Locate the cell with the specified text and output its (x, y) center coordinate. 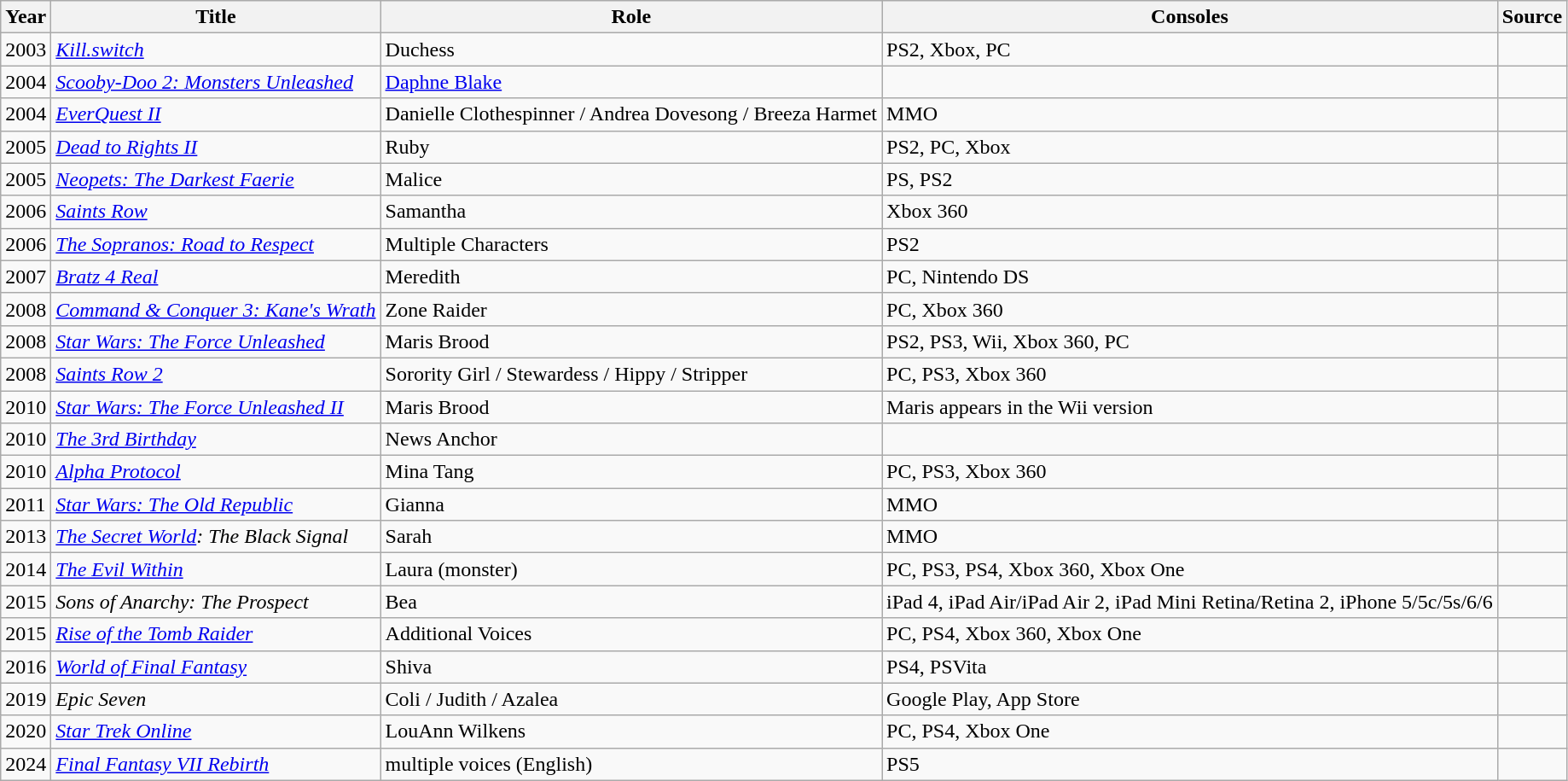
2003 (26, 50)
PC, Xbox 360 (1190, 309)
News Anchor (631, 440)
Neopets: The Darkest Faerie (216, 179)
Duchess (631, 50)
Ruby (631, 147)
Samantha (631, 212)
Scooby-Doo 2: Monsters Unleashed (216, 82)
PS2, PS3, Wii, Xbox 360, PC (1190, 341)
PC, PS4, Xbox 360, Xbox One (1190, 634)
multiple voices (English) (631, 764)
Mina Tang (631, 472)
Shiva (631, 667)
PC, PS3, PS4, Xbox 360, Xbox One (1190, 569)
Saints Row 2 (216, 374)
The Secret World: The Black Signal (216, 537)
2014 (26, 569)
PS5 (1190, 764)
Star Wars: The Force Unleashed (216, 341)
PC, Nintendo DS (1190, 277)
Bratz 4 Real (216, 277)
Google Play, App Store (1190, 699)
2013 (26, 537)
Star Trek Online (216, 731)
iPad 4, iPad Air/iPad Air 2, iPad Mini Retina/Retina 2, iPhone 5/5c/5s/6/6 (1190, 602)
Rise of the Tomb Raider (216, 634)
World of Final Fantasy (216, 667)
Sorority Girl / Stewardess / Hippy / Stripper (631, 374)
Daphne Blake (631, 82)
Xbox 360 (1190, 212)
Dead to Rights II (216, 147)
Coli / Judith / Azalea (631, 699)
2024 (26, 764)
2020 (26, 731)
Multiple Characters (631, 244)
Role (631, 17)
Alpha Protocol (216, 472)
Malice (631, 179)
Source (1532, 17)
Kill.switch (216, 50)
Laura (monster) (631, 569)
Additional Voices (631, 634)
2007 (26, 277)
Final Fantasy VII Rebirth (216, 764)
PS2 (1190, 244)
PS, PS2 (1190, 179)
Sarah (631, 537)
2016 (26, 667)
Consoles (1190, 17)
PS2, Xbox, PC (1190, 50)
Danielle Clothespinner / Andrea Dovesong / Breeza Harmet (631, 114)
Star Wars: The Old Republic (216, 504)
Zone Raider (631, 309)
2019 (26, 699)
Epic Seven (216, 699)
Year (26, 17)
Command & Conquer 3: Kane's Wrath (216, 309)
Gianna (631, 504)
The Sopranos: Road to Respect (216, 244)
PS2, PC, Xbox (1190, 147)
Title (216, 17)
The Evil Within (216, 569)
2011 (26, 504)
PS4, PSVita (1190, 667)
LouAnn Wilkens (631, 731)
Sons of Anarchy: The Prospect (216, 602)
Saints Row (216, 212)
The 3rd Birthday (216, 440)
Bea (631, 602)
Meredith (631, 277)
PC, PS4, Xbox One (1190, 731)
Maris appears in the Wii version (1190, 407)
EverQuest II (216, 114)
Star Wars: The Force Unleashed II (216, 407)
